Locate the cell with the specified text and output its (X, Y) center coordinate. 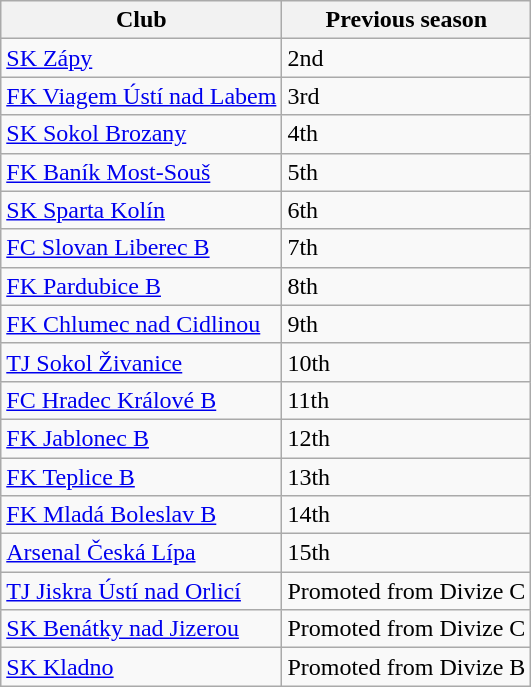
5th (406, 172)
9th (406, 324)
FK Viagem Ústí nad Labem (142, 96)
TJ Sokol Živanice (142, 362)
Club (142, 20)
SK Benátky nad Jizerou (142, 629)
SK Sokol Brozany (142, 134)
Arsenal Česká Lípa (142, 553)
Promoted from Divize B (406, 667)
14th (406, 515)
6th (406, 210)
SK Kladno (142, 667)
SK Zápy (142, 58)
4th (406, 134)
3rd (406, 96)
SK Sparta Kolín (142, 210)
FK Pardubice B (142, 286)
FK Baník Most-Souš (142, 172)
FC Hradec Králové B (142, 400)
10th (406, 362)
FK Chlumec nad Cidlinou (142, 324)
12th (406, 438)
FK Teplice B (142, 477)
11th (406, 400)
FK Mladá Boleslav B (142, 515)
7th (406, 248)
TJ Jiskra Ústí nad Orlicí (142, 591)
FK Jablonec B (142, 438)
Previous season (406, 20)
13th (406, 477)
8th (406, 286)
15th (406, 553)
2nd (406, 58)
FC Slovan Liberec B (142, 248)
